Determine the (x, y) coordinate at the center of the cell enclosing the given text.  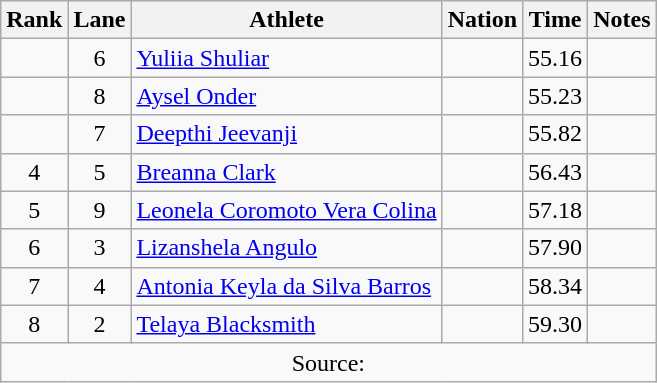
55.23 (556, 96)
Leonela Coromoto Vera Colina (286, 210)
Rank (34, 20)
9 (100, 210)
Lane (100, 20)
Yuliia Shuliar (286, 58)
Source: (328, 362)
57.18 (556, 210)
55.82 (556, 134)
Aysel Onder (286, 96)
3 (100, 248)
Time (556, 20)
Deepthi Jeevanji (286, 134)
58.34 (556, 286)
Lizanshela Angulo (286, 248)
2 (100, 324)
55.16 (556, 58)
56.43 (556, 172)
Breanna Clark (286, 172)
Athlete (286, 20)
Telaya Blacksmith (286, 324)
Nation (482, 20)
59.30 (556, 324)
Antonia Keyla da Silva Barros (286, 286)
57.90 (556, 248)
Notes (622, 20)
